Identify which cell holds the provided text, then report its [x, y] central coordinate. 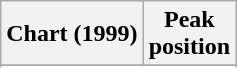
Chart (1999) [72, 34]
Peakposition [189, 34]
